Extract the [x, y] coordinate from the center of the cell holding the provided text.  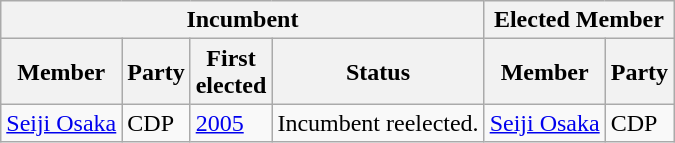
Incumbent reelected. [378, 123]
2005 [231, 123]
Firstelected [231, 72]
Status [378, 72]
Elected Member [578, 20]
Incumbent [242, 20]
